Capture the cell that displays the provided text and extract its (x, y) central coordinate. 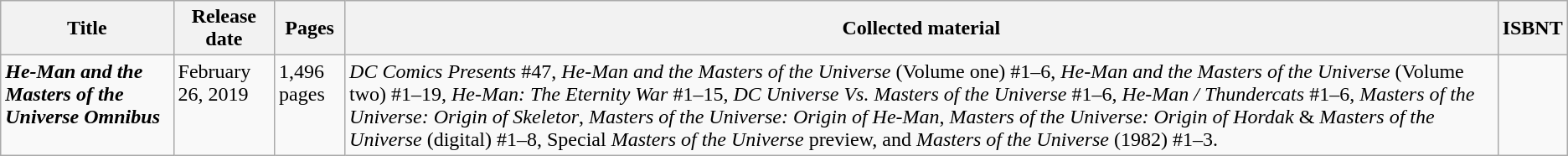
Pages (310, 29)
He-Man and the Masters of the Universe Omnibus (87, 106)
ISBNT (1533, 29)
Collected material (921, 29)
Title (87, 29)
Release date (224, 29)
February 26, 2019 (224, 106)
1,496 pages (310, 106)
